Locate the cell with the specified text and output its (x, y) center coordinate. 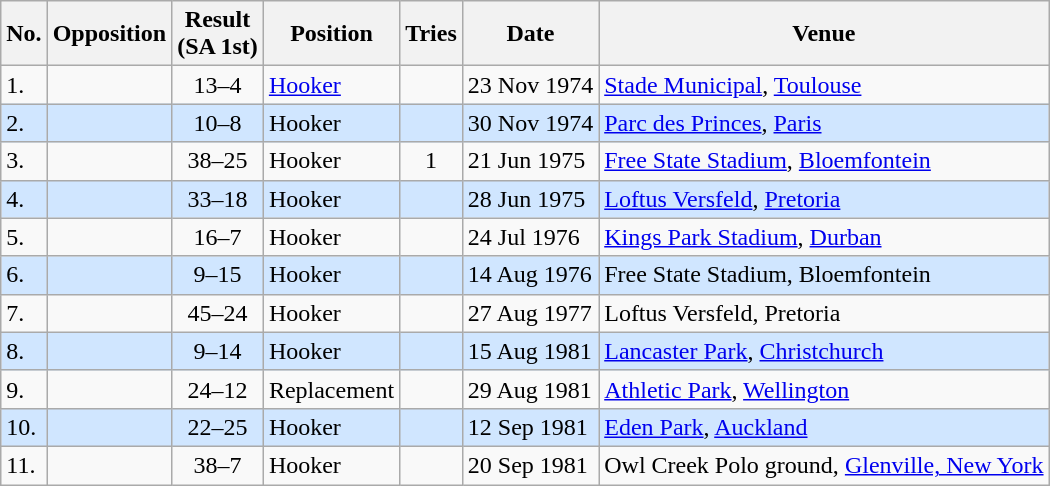
2. (24, 123)
Result(SA 1st) (218, 34)
Owl Creek Polo ground, Glenville, New York (824, 465)
30 Nov 1974 (530, 123)
14 Aug 1976 (530, 275)
13–4 (218, 85)
Stade Municipal, Toulouse (824, 85)
Venue (824, 34)
No. (24, 34)
12 Sep 1981 (530, 427)
29 Aug 1981 (530, 389)
21 Jun 1975 (530, 161)
10–8 (218, 123)
15 Aug 1981 (530, 351)
Eden Park, Auckland (824, 427)
Lancaster Park, Christchurch (824, 351)
33–18 (218, 199)
38–25 (218, 161)
5. (24, 237)
4. (24, 199)
28 Jun 1975 (530, 199)
8. (24, 351)
38–7 (218, 465)
10. (24, 427)
Position (331, 34)
22–25 (218, 427)
Tries (432, 34)
27 Aug 1977 (530, 313)
3. (24, 161)
Parc des Princes, Paris (824, 123)
9. (24, 389)
23 Nov 1974 (530, 85)
Replacement (331, 389)
24 Jul 1976 (530, 237)
1. (24, 85)
Athletic Park, Wellington (824, 389)
20 Sep 1981 (530, 465)
11. (24, 465)
Date (530, 34)
1 (432, 161)
9–14 (218, 351)
45–24 (218, 313)
24–12 (218, 389)
16–7 (218, 237)
6. (24, 275)
7. (24, 313)
Kings Park Stadium, Durban (824, 237)
Opposition (109, 34)
9–15 (218, 275)
